Determine the (X, Y) coordinate at the center of the cell enclosing the given text.  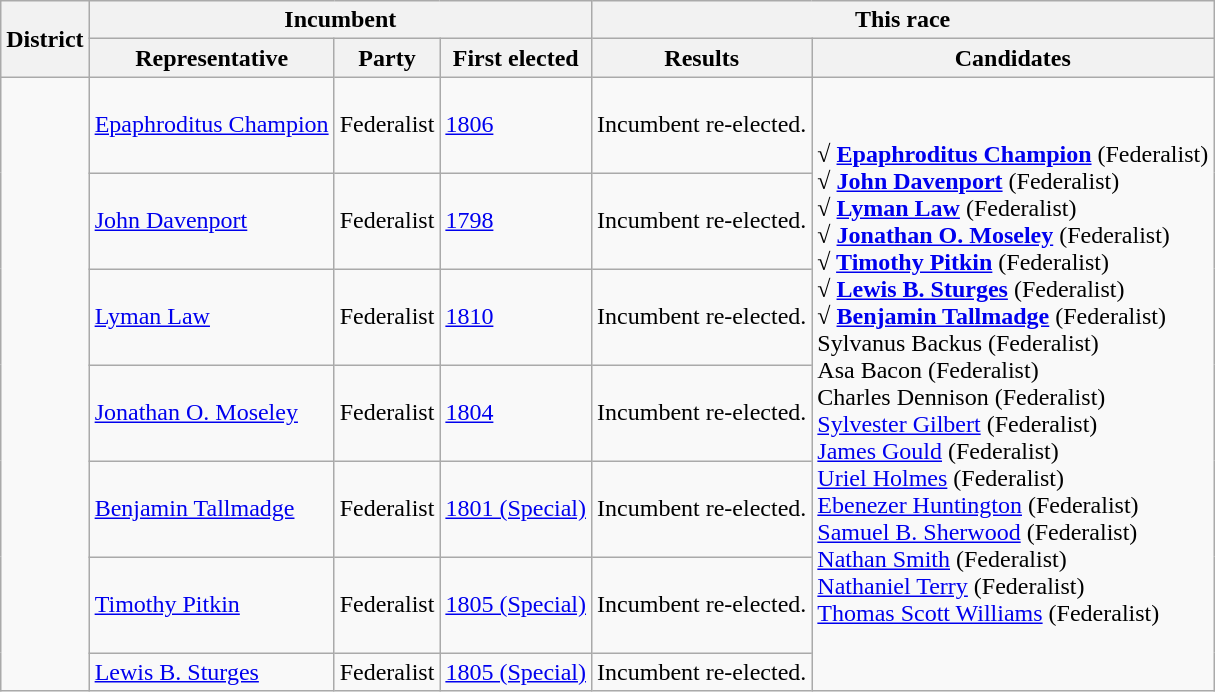
1798 (516, 221)
1801 (Special) (516, 509)
Epaphroditus Champion (212, 125)
Representative (212, 58)
Candidates (1013, 58)
Benjamin Tallmadge (212, 509)
Lewis B. Sturges (212, 672)
Lyman Law (212, 317)
Timothy Pitkin (212, 605)
Incumbent (340, 20)
Jonathan O. Moseley (212, 413)
Results (702, 58)
1806 (516, 125)
1810 (516, 317)
John Davenport (212, 221)
1804 (516, 413)
First elected (516, 58)
District (45, 39)
This race (903, 20)
Party (387, 58)
